Scan for the cell matching the given text and deliver its [x, y] coordinate at center. 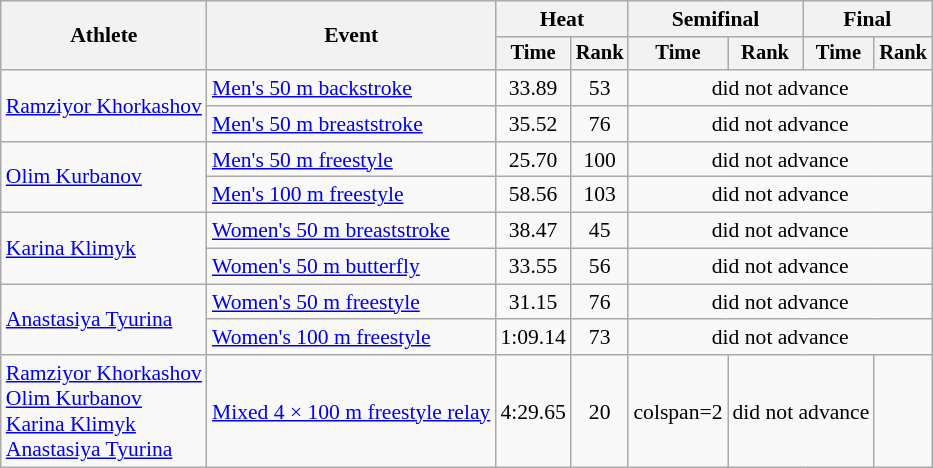
33.55 [532, 267]
Women's 100 m freestyle [351, 338]
Ramziyor Khorkashov [104, 106]
25.70 [532, 160]
38.47 [532, 231]
56 [600, 267]
Women's 50 m breaststroke [351, 231]
45 [600, 231]
Semifinal [715, 19]
Men's 50 m backstroke [351, 88]
Karina Klimyk [104, 248]
colspan=2 [678, 411]
73 [600, 338]
Heat [562, 19]
Mixed 4 × 100 m freestyle relay [351, 411]
Event [351, 36]
Anastasiya Tyurina [104, 320]
Men's 50 m freestyle [351, 160]
100 [600, 160]
20 [600, 411]
Olim Kurbanov [104, 178]
Athlete [104, 36]
Men's 50 m breaststroke [351, 124]
103 [600, 195]
33.89 [532, 88]
31.15 [532, 302]
4:29.65 [532, 411]
Ramziyor KhorkashovOlim KurbanovKarina KlimykAnastasiya Tyurina [104, 411]
35.52 [532, 124]
Men's 100 m freestyle [351, 195]
58.56 [532, 195]
53 [600, 88]
Women's 50 m freestyle [351, 302]
1:09.14 [532, 338]
Women's 50 m butterfly [351, 267]
Final [868, 19]
